Find where the given text appears and provide that cell's center as (X, Y) coordinate. 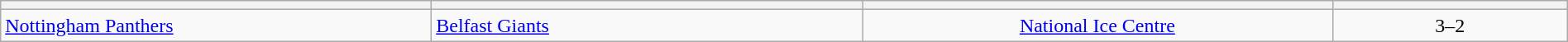
Belfast Giants (647, 26)
National Ice Centre (1097, 26)
3–2 (1450, 26)
Nottingham Panthers (217, 26)
